Pinpoint the cell where the given text exists, returning its [X, Y] midpoint coordinate. 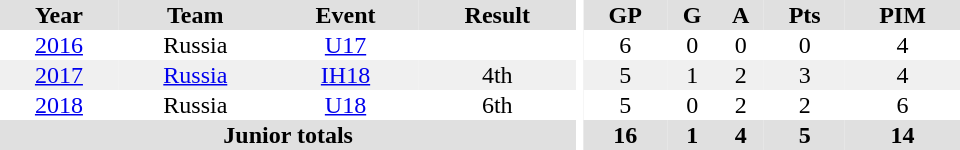
Team [196, 15]
Event [346, 15]
PIM [902, 15]
3 [804, 75]
Junior totals [288, 135]
Result [497, 15]
2017 [59, 75]
U17 [346, 45]
2018 [59, 105]
2016 [59, 45]
A [740, 15]
Year [59, 15]
4th [497, 75]
16 [625, 135]
6th [497, 105]
G [692, 15]
U18 [346, 105]
GP [625, 15]
IH18 [346, 75]
14 [902, 135]
Pts [804, 15]
